Search for the cell housing the specified text and yield its (X, Y) center coordinate. 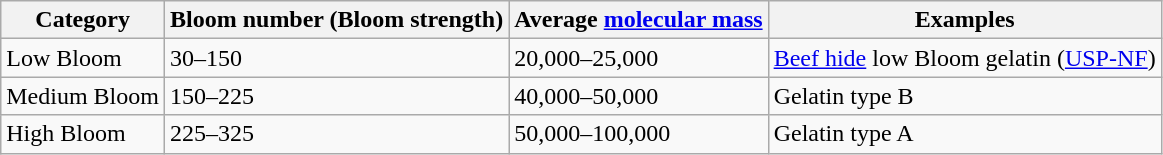
Low Bloom (83, 58)
50,000–100,000 (638, 134)
Beef hide low Bloom gelatin (USP-NF) (964, 58)
225–325 (336, 134)
Medium Bloom (83, 96)
Average molecular mass (638, 20)
Gelatin type A (964, 134)
Bloom number (Bloom strength) (336, 20)
Gelatin type B (964, 96)
150–225 (336, 96)
Examples (964, 20)
High Bloom (83, 134)
30–150 (336, 58)
Category (83, 20)
40,000–50,000 (638, 96)
20,000–25,000 (638, 58)
